Search for the cell housing the specified text and yield its [x, y] center coordinate. 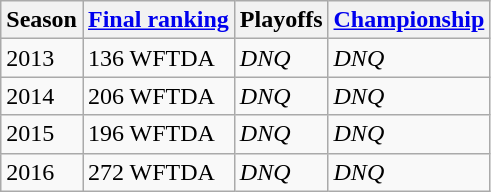
Season [42, 20]
136 WFTDA [158, 58]
Final ranking [158, 20]
2013 [42, 58]
272 WFTDA [158, 172]
2014 [42, 96]
Playoffs [281, 20]
2015 [42, 134]
196 WFTDA [158, 134]
Championship [409, 20]
206 WFTDA [158, 96]
2016 [42, 172]
